Identify which cell holds the provided text, then report its [x, y] central coordinate. 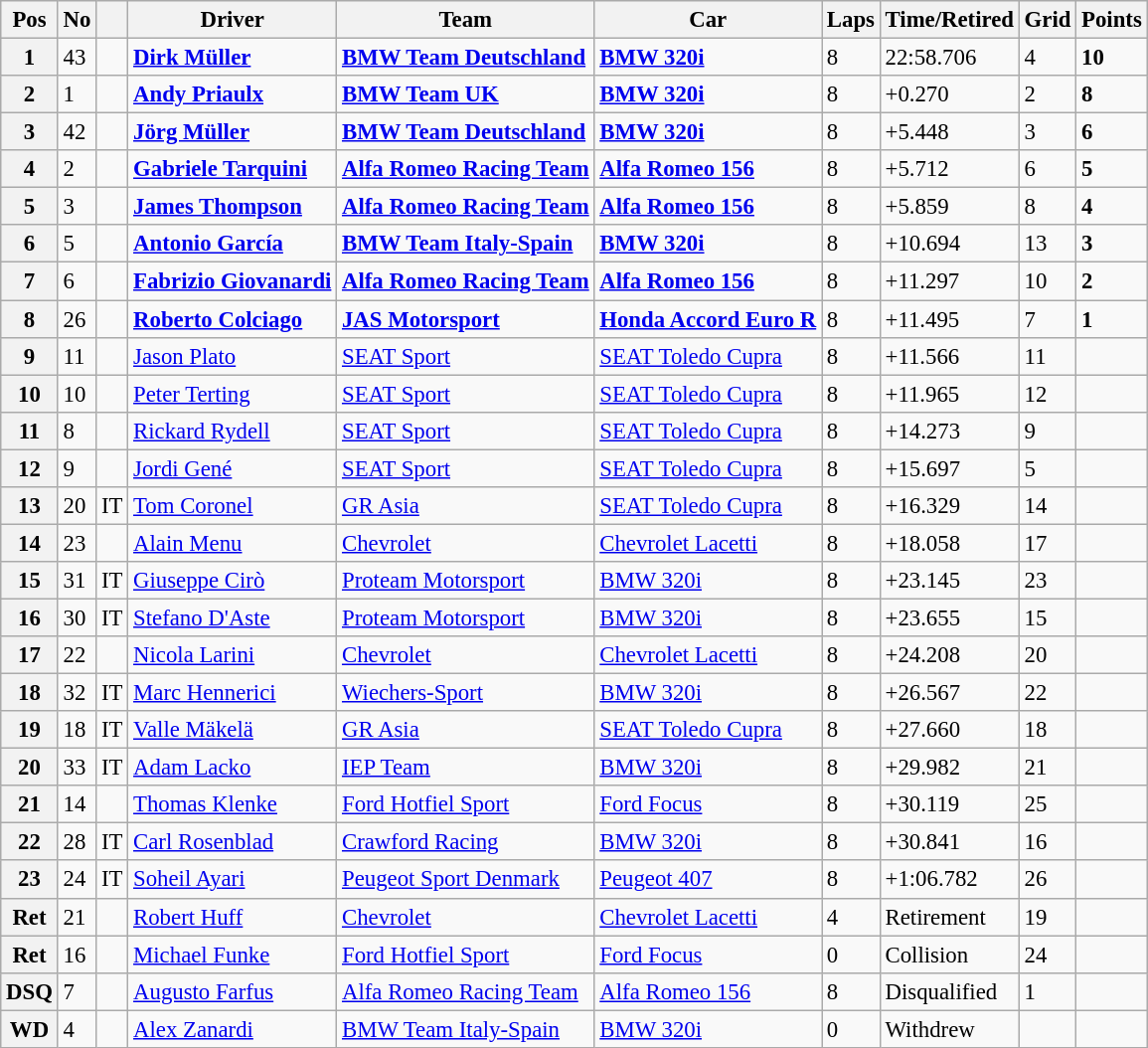
Pos [30, 20]
+5.448 [949, 132]
+0.270 [949, 94]
33 [77, 768]
Roberto Colciago [233, 319]
Driver [233, 20]
Car [708, 20]
Honda Accord Euro R [708, 319]
+24.208 [949, 655]
+30.841 [949, 842]
Wiechers-Sport [465, 693]
DSQ [30, 991]
Disqualified [949, 991]
+1:06.782 [949, 880]
Jörg Müller [233, 132]
Adam Lacko [233, 768]
Time/Retired [949, 20]
Soheil Ayari [233, 880]
Points [1111, 20]
Dirk Müller [233, 58]
IEP Team [465, 768]
WD [30, 1029]
Nicola Larini [233, 655]
43 [77, 58]
Peter Terting [233, 394]
+23.145 [949, 581]
+15.697 [949, 468]
Jason Plato [233, 356]
Augusto Farfus [233, 991]
James Thompson [233, 207]
Valle Mäkelä [233, 730]
Fabrizio Giovanardi [233, 281]
+27.660 [949, 730]
+16.329 [949, 506]
22:58.706 [949, 58]
Robert Huff [233, 917]
+29.982 [949, 768]
+11.965 [949, 394]
Team [465, 20]
Laps [851, 20]
Antonio García [233, 244]
No [77, 20]
+30.119 [949, 804]
+5.712 [949, 169]
28 [77, 842]
Marc Hennerici [233, 693]
Tom Coronel [233, 506]
Michael Funke [233, 955]
+10.694 [949, 244]
Alex Zanardi [233, 1029]
+14.273 [949, 431]
Grid [1048, 20]
Giuseppe Cirò [233, 581]
42 [77, 132]
Gabriele Tarquini [233, 169]
+11.566 [949, 356]
Andy Priaulx [233, 94]
Peugeot 407 [708, 880]
+23.655 [949, 617]
Peugeot Sport Denmark [465, 880]
Stefano D'Aste [233, 617]
32 [77, 693]
+26.567 [949, 693]
31 [77, 581]
+18.058 [949, 543]
Carl Rosenblad [233, 842]
+11.297 [949, 281]
Collision [949, 955]
Crawford Racing [465, 842]
JAS Motorsport [465, 319]
BMW Team UK [465, 94]
Jordi Gené [233, 468]
Alain Menu [233, 543]
+11.495 [949, 319]
Withdrew [949, 1029]
Rickard Rydell [233, 431]
30 [77, 617]
+5.859 [949, 207]
Thomas Klenke [233, 804]
Retirement [949, 917]
25 [1048, 804]
